Search for the cell housing the specified text and yield its (x, y) center coordinate. 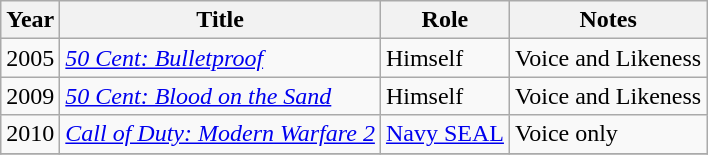
Notes (608, 20)
Role (444, 20)
Title (220, 20)
2010 (30, 134)
2005 (30, 58)
2009 (30, 96)
50 Cent: Bulletproof (220, 58)
Voice only (608, 134)
Year (30, 20)
Call of Duty: Modern Warfare 2 (220, 134)
50 Cent: Blood on the Sand (220, 96)
Navy SEAL (444, 134)
